Search for the cell housing the specified text and yield its [X, Y] center coordinate. 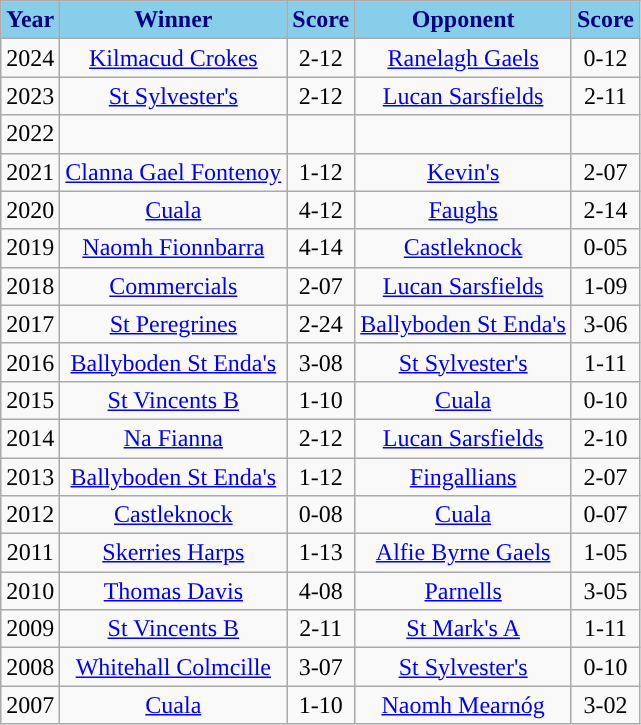
St Peregrines [174, 324]
0-07 [605, 515]
0-05 [605, 248]
Alfie Byrne Gaels [464, 553]
3-02 [605, 705]
2010 [30, 591]
3-08 [321, 362]
Na Fianna [174, 438]
2022 [30, 134]
2014 [30, 438]
2012 [30, 515]
0-12 [605, 58]
2008 [30, 667]
Kevin's [464, 172]
2019 [30, 248]
Kilmacud Crokes [174, 58]
2021 [30, 172]
2011 [30, 553]
Skerries Harps [174, 553]
0-08 [321, 515]
Opponent [464, 20]
1-05 [605, 553]
Year [30, 20]
Fingallians [464, 477]
Naomh Mearnóg [464, 705]
2017 [30, 324]
4-14 [321, 248]
2-14 [605, 210]
Clanna Gael Fontenoy [174, 172]
2015 [30, 400]
2018 [30, 286]
Commercials [174, 286]
2013 [30, 477]
2-10 [605, 438]
2009 [30, 629]
Parnells [464, 591]
2007 [30, 705]
Naomh Fionnbarra [174, 248]
St Mark's A [464, 629]
3-06 [605, 324]
2024 [30, 58]
Whitehall Colmcille [174, 667]
4-12 [321, 210]
Ranelagh Gaels [464, 58]
Faughs [464, 210]
2020 [30, 210]
Thomas Davis [174, 591]
3-05 [605, 591]
4-08 [321, 591]
2023 [30, 96]
2-24 [321, 324]
2016 [30, 362]
3-07 [321, 667]
1-13 [321, 553]
Winner [174, 20]
1-09 [605, 286]
